From the cell containing the given text, extract its center point as (x, y) coordinate. 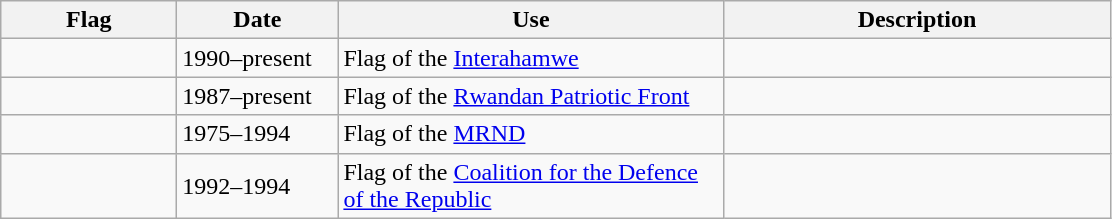
1987–present (258, 96)
Description (917, 20)
Flag of the MRND (531, 134)
1992–1994 (258, 186)
Use (531, 20)
1990–present (258, 58)
Flag of the Coalition for the Defence of the Republic (531, 186)
Flag (89, 20)
Flag of the Rwandan Patriotic Front (531, 96)
1975–1994 (258, 134)
Date (258, 20)
Flag of the Interahamwe (531, 58)
